Find where the given text appears and provide that cell's center as [X, Y] coordinate. 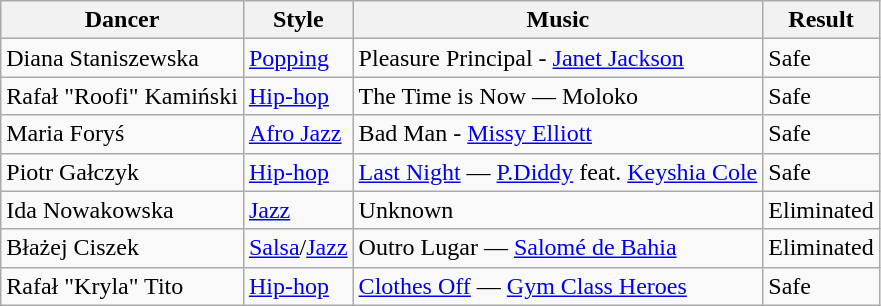
Maria Foryś [122, 134]
Popping [298, 58]
Rafał "Roofi" Kamiński [122, 96]
Result [821, 20]
Piotr Gałczyk [122, 172]
Last Night — P.Diddy feat. Keyshia Cole [558, 172]
Unknown [558, 210]
Bad Man - Missy Elliott [558, 134]
Music [558, 20]
Pleasure Principal - Janet Jackson [558, 58]
Clothes Off — Gym Class Heroes [558, 286]
Jazz [298, 210]
Ida Nowakowska [122, 210]
Dancer [122, 20]
Salsa/Jazz [298, 248]
Afro Jazz [298, 134]
Rafał "Kryla" Tito [122, 286]
The Time is Now — Moloko [558, 96]
Outro Lugar — Salomé de Bahia [558, 248]
Style [298, 20]
Błażej Ciszek [122, 248]
Diana Staniszewska [122, 58]
